Detect which cell encompasses the target text, then output its [x, y] center coordinate. 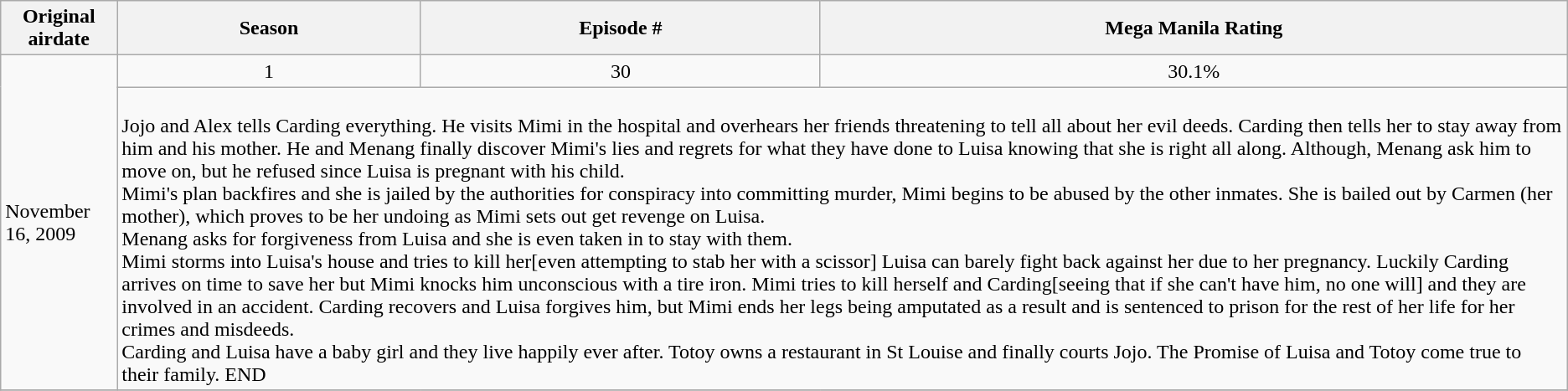
Mega Manila Rating [1194, 28]
Original airdate [59, 28]
30.1% [1194, 71]
Season [270, 28]
30 [620, 71]
November 16, 2009 [59, 223]
1 [270, 71]
Episode # [620, 28]
